Determine the [x, y] coordinate at the center of the cell enclosing the given text.  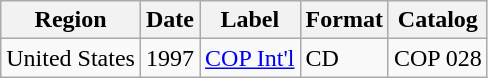
COP Int'l [250, 58]
Date [170, 20]
COP 028 [438, 58]
CD [344, 58]
1997 [170, 58]
Catalog [438, 20]
Region [71, 20]
Label [250, 20]
United States [71, 58]
Format [344, 20]
